Determine the [X, Y] coordinate at the center of the cell enclosing the given text.  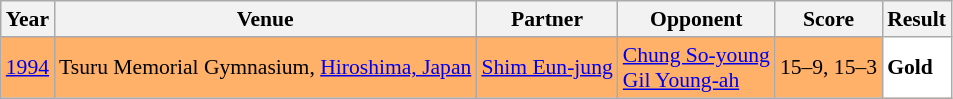
15–9, 15–3 [828, 68]
Year [28, 19]
Score [828, 19]
Venue [265, 19]
1994 [28, 68]
Chung So-young Gil Young-ah [696, 68]
Gold [916, 68]
Tsuru Memorial Gymnasium, Hiroshima, Japan [265, 68]
Shim Eun-jung [546, 68]
Opponent [696, 19]
Partner [546, 19]
Result [916, 19]
